Find where the given text appears and provide that cell's center as (X, Y) coordinate. 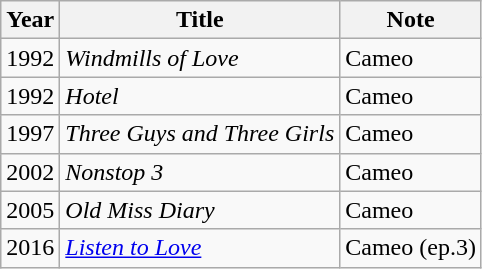
Note (411, 20)
2002 (30, 172)
Hotel (200, 96)
Windmills of Love (200, 58)
2005 (30, 210)
1997 (30, 134)
Title (200, 20)
Old Miss Diary (200, 210)
Nonstop 3 (200, 172)
Listen to Love (200, 248)
Three Guys and Three Girls (200, 134)
Year (30, 20)
Cameo (ep.3) (411, 248)
2016 (30, 248)
